Detect which cell encompasses the target text, then output its [x, y] center coordinate. 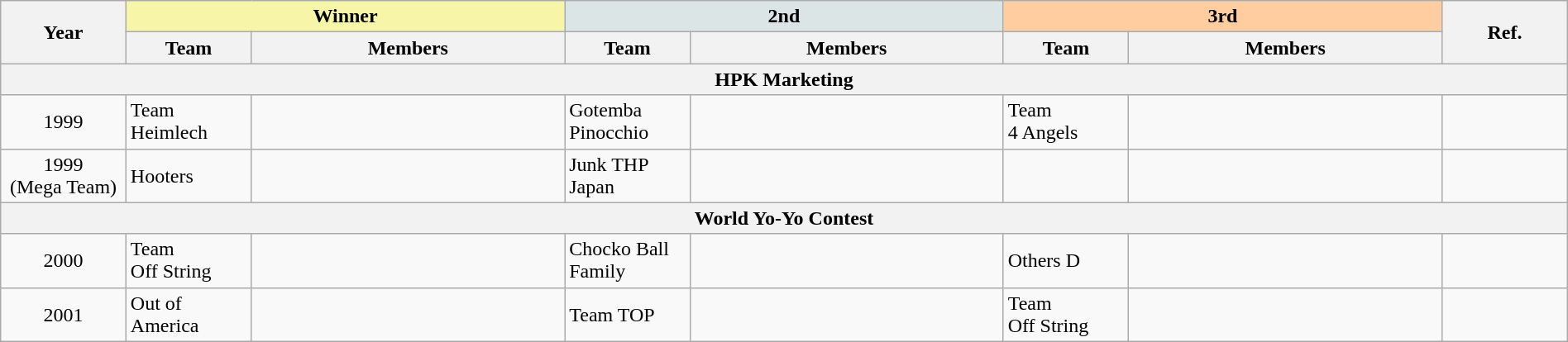
2001 [64, 314]
2000 [64, 261]
Chocko Ball Family [628, 261]
3rd [1222, 17]
1999 [64, 122]
Out of America [189, 314]
Team TOP [628, 314]
Ref. [1505, 32]
World Yo-Yo Contest [784, 218]
Team Heimlech [189, 122]
Others D [1066, 261]
HPK Marketing [784, 79]
Hooters [189, 175]
2nd [784, 17]
Junk THP Japan [628, 175]
Winner [345, 17]
Gotemba Pinocchio [628, 122]
Year [64, 32]
1999 (Mega Team) [64, 175]
Team 4 Angels [1066, 122]
